Pinpoint the cell where the given text exists, returning its (X, Y) midpoint coordinate. 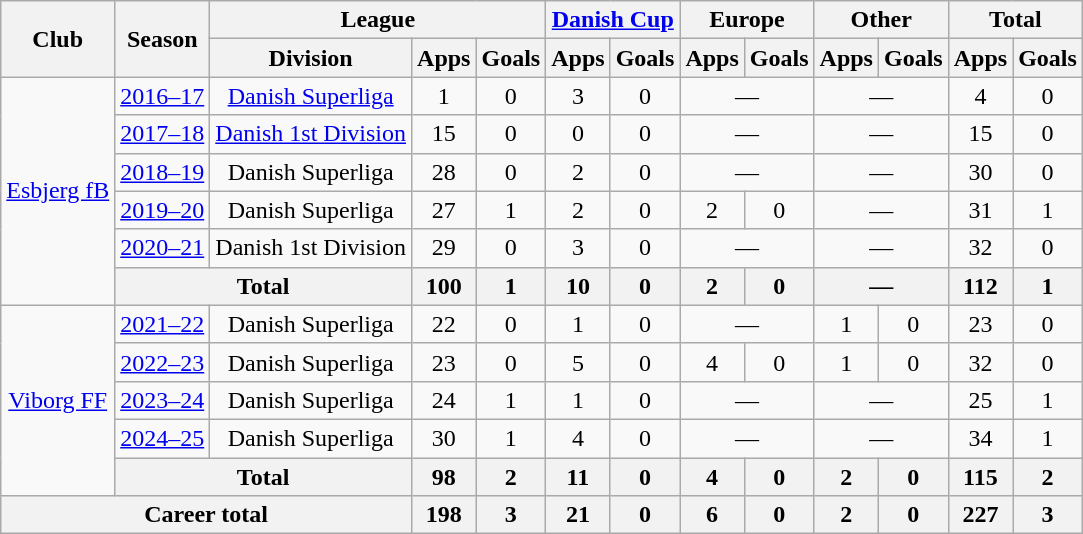
Europe (747, 20)
League (378, 20)
Season (162, 39)
115 (980, 477)
Esbjerg fB (58, 191)
Club (58, 39)
Danish Cup (613, 20)
2017–18 (162, 134)
29 (444, 248)
5 (578, 362)
2019–20 (162, 210)
11 (578, 477)
6 (712, 515)
100 (444, 286)
2016–17 (162, 96)
2022–23 (162, 362)
227 (980, 515)
98 (444, 477)
2018–19 (162, 172)
25 (980, 400)
10 (578, 286)
24 (444, 400)
27 (444, 210)
112 (980, 286)
31 (980, 210)
34 (980, 438)
Other (881, 20)
Career total (206, 515)
Viborg FF (58, 400)
2024–25 (162, 438)
28 (444, 172)
21 (578, 515)
198 (444, 515)
2021–22 (162, 324)
22 (444, 324)
2020–21 (162, 248)
2023–24 (162, 400)
Division (311, 58)
